Return the [X, Y] coordinate for the center point of the cell that contains the specified text.  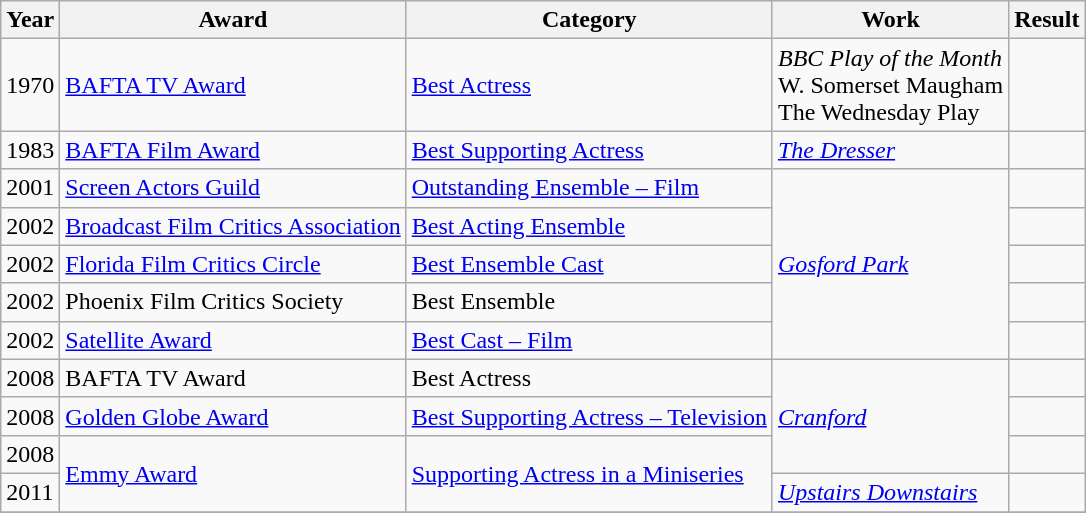
Phoenix Film Critics Society [233, 302]
Best Supporting Actress [589, 150]
2011 [30, 492]
Upstairs Downstairs [890, 492]
Emmy Award [233, 473]
Florida Film Critics Circle [233, 264]
Outstanding Ensemble – Film [589, 188]
Best Acting Ensemble [589, 226]
The Dresser [890, 150]
BBC Play of the Month W. Somerset Maugham The Wednesday Play [890, 85]
Best Supporting Actress – Television [589, 416]
Year [30, 20]
1970 [30, 85]
Category [589, 20]
Award [233, 20]
Result [1047, 20]
Best Cast – Film [589, 340]
BAFTA Film Award [233, 150]
Golden Globe Award [233, 416]
Screen Actors Guild [233, 188]
Supporting Actress in a Miniseries [589, 473]
2001 [30, 188]
Gosford Park [890, 264]
Broadcast Film Critics Association [233, 226]
Best Ensemble Cast [589, 264]
Satellite Award [233, 340]
Cranford [890, 416]
Best Ensemble [589, 302]
1983 [30, 150]
Work [890, 20]
